Find where the given text appears and provide that cell's center as (X, Y) coordinate. 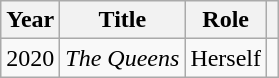
2020 (30, 58)
Year (30, 20)
Role (226, 20)
The Queens (122, 58)
Herself (226, 58)
Title (122, 20)
